Search for the cell housing the specified text and yield its [X, Y] center coordinate. 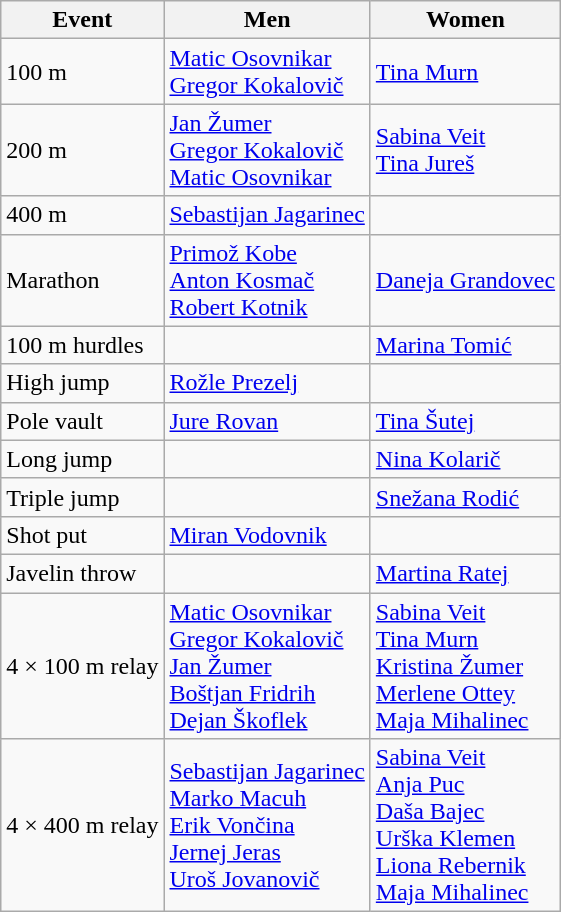
Long jump [82, 459]
Women [465, 20]
Sabina Veit Tina Jureš [465, 150]
Matic Osovnikar Gregor Kokalovič Jan Žumer Boštjan Fridrih Dejan Škoflek [267, 665]
Tina Murn [465, 72]
100 m hurdles [82, 345]
Shot put [82, 535]
High jump [82, 383]
Tina Šutej [465, 421]
Marina Tomić [465, 345]
Triple jump [82, 497]
Event [82, 20]
Matic Osovnikar Gregor Kokalovič [267, 72]
Men [267, 20]
Jure Rovan [267, 421]
Marathon [82, 280]
Miran Vodovnik [267, 535]
Nina Kolarič [465, 459]
Sabina Veit Anja Puc Daša Bajec Urška Klemen Liona Rebernik Maja Mihalinec [465, 826]
Snežana Rodić [465, 497]
4 × 100 m relay [82, 665]
Sebastijan Jagarinec [267, 215]
Primož Kobe Anton Kosmač Robert Kotnik [267, 280]
Javelin throw [82, 573]
Rožle Prezelj [267, 383]
400 m [82, 215]
200 m [82, 150]
Daneja Grandovec [465, 280]
Sabina Veit Tina Murn Kristina Žumer Merlene Ottey Maja Mihalinec [465, 665]
Martina Ratej [465, 573]
4 × 400 m relay [82, 826]
100 m [82, 72]
Pole vault [82, 421]
Sebastijan Jagarinec Marko Macuh Erik Vončina Jernej Jeras Uroš Jovanovič [267, 826]
Jan Žumer Gregor Kokalovič Matic Osovnikar [267, 150]
